Pinpoint the cell where the given text exists, returning its [x, y] midpoint coordinate. 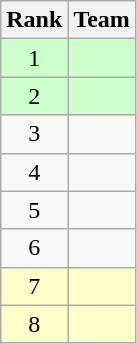
Rank [34, 20]
6 [34, 248]
5 [34, 210]
7 [34, 286]
4 [34, 172]
Team [102, 20]
2 [34, 96]
8 [34, 324]
3 [34, 134]
1 [34, 58]
